For the text-containing cell, return its midpoint in [x, y] coordinate format. 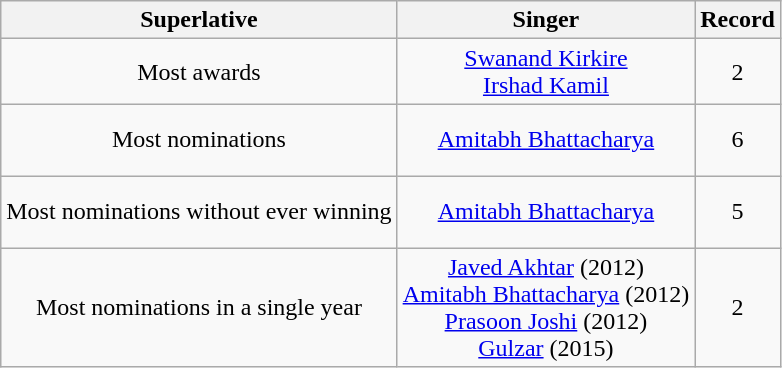
Most nominations in a single year [199, 308]
Most nominations without ever winning [199, 212]
Most awards [199, 72]
Swanand KirkireIrshad Kamil [546, 72]
Most nominations [199, 140]
6 [738, 140]
Record [738, 20]
5 [738, 212]
Javed Akhtar (2012)Amitabh Bhattacharya (2012)Prasoon Joshi (2012)Gulzar (2015) [546, 308]
Superlative [199, 20]
Singer [546, 20]
